Provide the [X, Y] coordinate of the cell's center where the given text is located.  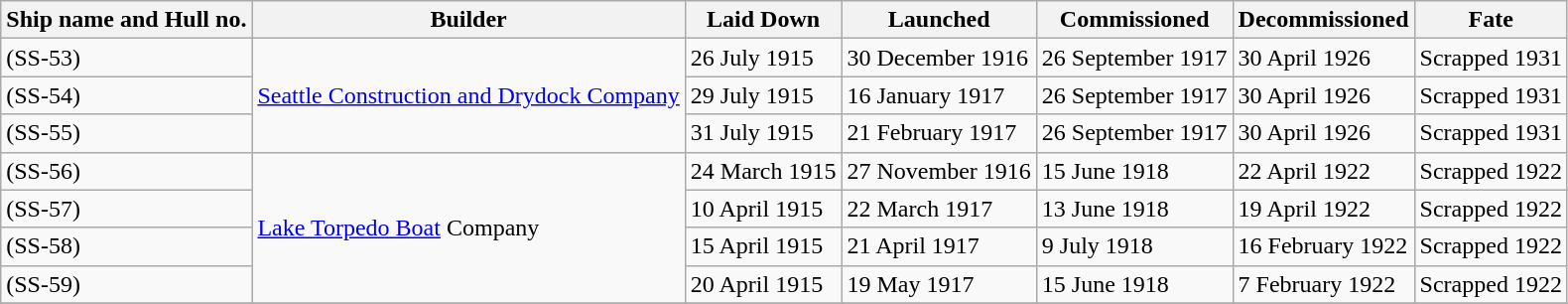
(SS-58) [127, 246]
30 December 1916 [939, 58]
Laid Down [763, 20]
Ship name and Hull no. [127, 20]
(SS-59) [127, 284]
Lake Torpedo Boat Company [468, 228]
Commissioned [1134, 20]
20 April 1915 [763, 284]
15 April 1915 [763, 246]
(SS-57) [127, 209]
22 March 1917 [939, 209]
Builder [468, 20]
7 February 1922 [1324, 284]
21 April 1917 [939, 246]
(SS-55) [127, 133]
24 March 1915 [763, 171]
29 July 1915 [763, 95]
16 February 1922 [1324, 246]
19 May 1917 [939, 284]
27 November 1916 [939, 171]
(SS-54) [127, 95]
16 January 1917 [939, 95]
31 July 1915 [763, 133]
Launched [939, 20]
(SS-53) [127, 58]
22 April 1922 [1324, 171]
19 April 1922 [1324, 209]
Seattle Construction and Drydock Company [468, 95]
21 February 1917 [939, 133]
(SS-56) [127, 171]
26 July 1915 [763, 58]
Decommissioned [1324, 20]
9 July 1918 [1134, 246]
Fate [1491, 20]
13 June 1918 [1134, 209]
10 April 1915 [763, 209]
